Locate the cell with the specified text and output its [X, Y] center coordinate. 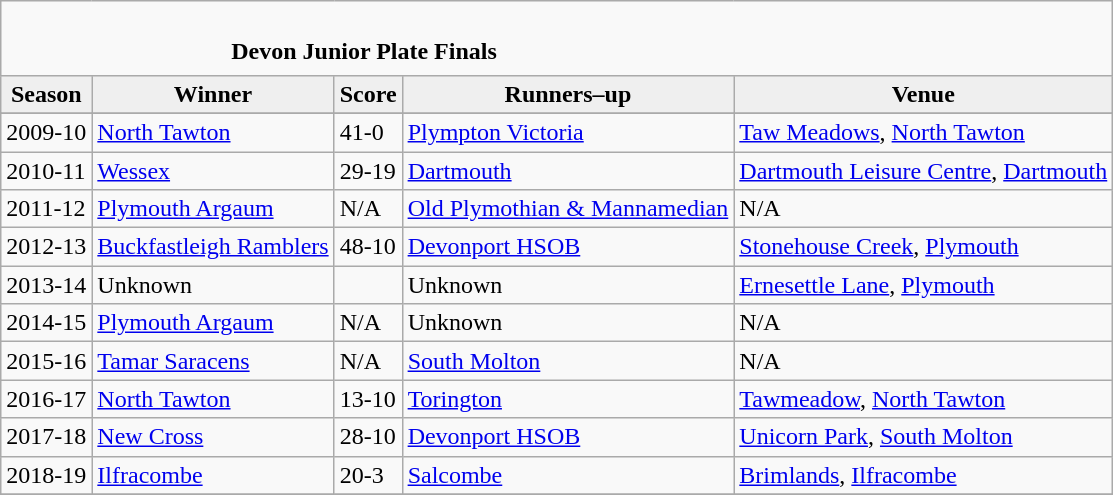
2015-16 [46, 361]
Runners–up [568, 94]
Season [46, 94]
2018-19 [46, 475]
29-19 [368, 171]
41-0 [368, 132]
Taw Meadows, North Tawton [924, 132]
20-3 [368, 475]
Wessex [213, 171]
Tawmeadow, North Tawton [924, 399]
2011-12 [46, 209]
Venue [924, 94]
2009-10 [46, 132]
13-10 [368, 399]
Plympton Victoria [568, 132]
South Molton [568, 361]
Dartmouth [568, 171]
Buckfastleigh Ramblers [213, 247]
28-10 [368, 437]
Ernesettle Lane, Plymouth [924, 285]
Score [368, 94]
Old Plymothian & Mannamedian [568, 209]
Torington [568, 399]
2010-11 [46, 171]
Stonehouse Creek, Plymouth [924, 247]
2013-14 [46, 285]
2017-18 [46, 437]
New Cross [213, 437]
Ilfracombe [213, 475]
Tamar Saracens [213, 361]
Winner [213, 94]
2012-13 [46, 247]
Salcombe [568, 475]
2014-15 [46, 323]
Brimlands, Ilfracombe [924, 475]
2016-17 [46, 399]
Unicorn Park, South Molton [924, 437]
Dartmouth Leisure Centre, Dartmouth [924, 171]
48-10 [368, 247]
